Scan for the cell matching the given text and deliver its [X, Y] coordinate at center. 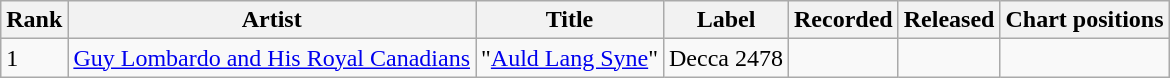
Title [570, 20]
Chart positions [1084, 20]
Released [949, 20]
Decca 2478 [726, 58]
Artist [272, 20]
Recorded [844, 20]
Guy Lombardo and His Royal Canadians [272, 58]
"Auld Lang Syne" [570, 58]
1 [34, 58]
Label [726, 20]
Rank [34, 20]
